Extract the (X, Y) coordinate from the center of the cell holding the provided text.  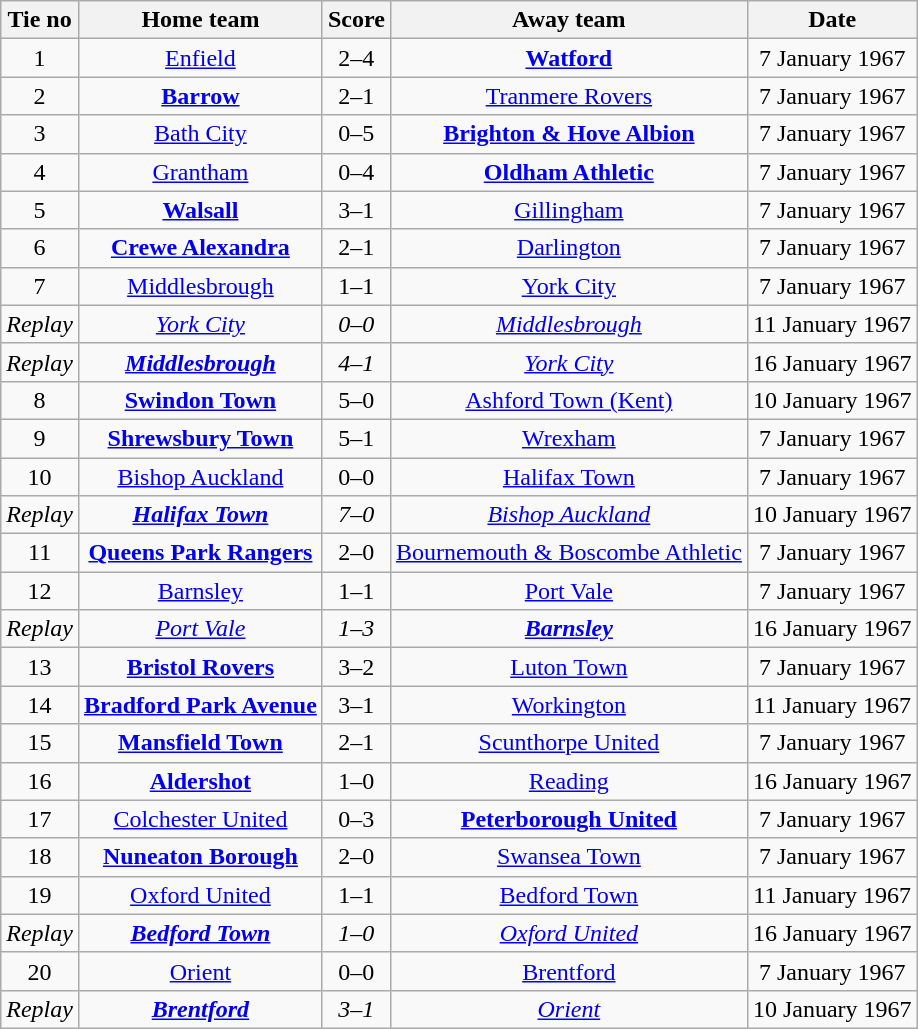
0–3 (356, 819)
Tranmere Rovers (568, 96)
Gillingham (568, 210)
Enfield (200, 58)
Workington (568, 705)
Date (832, 20)
Luton Town (568, 667)
Tie no (40, 20)
Away team (568, 20)
Watford (568, 58)
1–3 (356, 629)
13 (40, 667)
Oldham Athletic (568, 172)
19 (40, 895)
20 (40, 971)
2 (40, 96)
Ashford Town (Kent) (568, 400)
4 (40, 172)
Scunthorpe United (568, 743)
Home team (200, 20)
Barrow (200, 96)
Bristol Rovers (200, 667)
3–2 (356, 667)
Brighton & Hove Albion (568, 134)
Swansea Town (568, 857)
Colchester United (200, 819)
18 (40, 857)
Wrexham (568, 438)
Walsall (200, 210)
Peterborough United (568, 819)
Crewe Alexandra (200, 248)
11 (40, 553)
16 (40, 781)
12 (40, 591)
17 (40, 819)
3 (40, 134)
5–0 (356, 400)
Nuneaton Borough (200, 857)
6 (40, 248)
7 (40, 286)
9 (40, 438)
2–4 (356, 58)
Shrewsbury Town (200, 438)
8 (40, 400)
Darlington (568, 248)
7–0 (356, 515)
Bournemouth & Boscombe Athletic (568, 553)
5–1 (356, 438)
Bradford Park Avenue (200, 705)
5 (40, 210)
Mansfield Town (200, 743)
0–4 (356, 172)
0–5 (356, 134)
10 (40, 477)
Swindon Town (200, 400)
Aldershot (200, 781)
14 (40, 705)
Reading (568, 781)
Grantham (200, 172)
Bath City (200, 134)
Score (356, 20)
4–1 (356, 362)
15 (40, 743)
Queens Park Rangers (200, 553)
1 (40, 58)
